Capture the cell that displays the provided text and extract its (x, y) central coordinate. 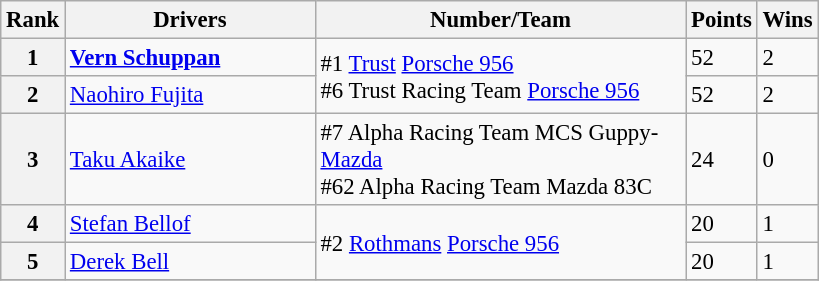
#1 Trust Porsche 956#6 Trust Racing Team Porsche 956 (500, 76)
0 (788, 160)
3 (33, 160)
Stefan Bellof (190, 224)
5 (33, 262)
Wins (788, 20)
Points (722, 20)
Rank (33, 20)
4 (33, 224)
Drivers (190, 20)
Number/Team (500, 20)
#7 Alpha Racing Team MCS Guppy-Mazda#62 Alpha Racing Team Mazda 83C (500, 160)
Taku Akaike (190, 160)
24 (722, 160)
Derek Bell (190, 262)
#2 Rothmans Porsche 956 (500, 242)
Vern Schuppan (190, 58)
Naohiro Fujita (190, 95)
